Return [X, Y] of the center of cell containing provided text 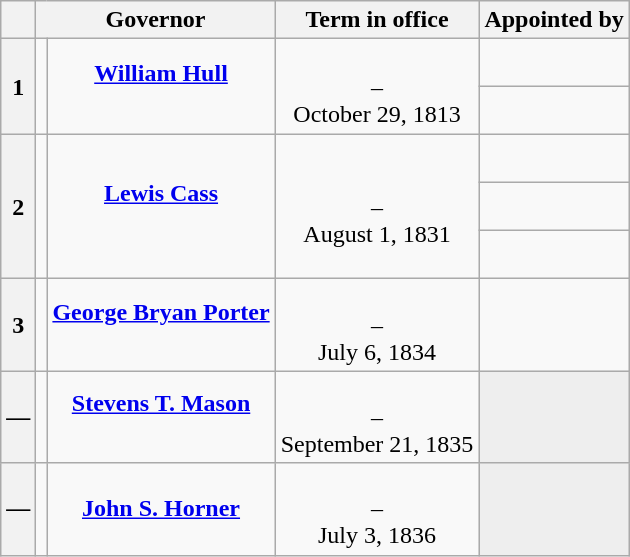
George Bryan Porter [161, 325]
–July 3, 1836 [377, 509]
–October 29, 1813 [377, 87]
Appointed by [554, 20]
2 [18, 207]
–August 1, 1831 [377, 207]
–September 21, 1835 [377, 417]
William Hull [161, 87]
Term in office [377, 20]
John S. Horner [161, 509]
Lewis Cass [161, 207]
3 [18, 325]
1 [18, 87]
Governor [156, 20]
Stevens T. Mason [161, 417]
–July 6, 1834 [377, 325]
